Extract the [x, y] coordinate from the center of the cell holding the provided text.  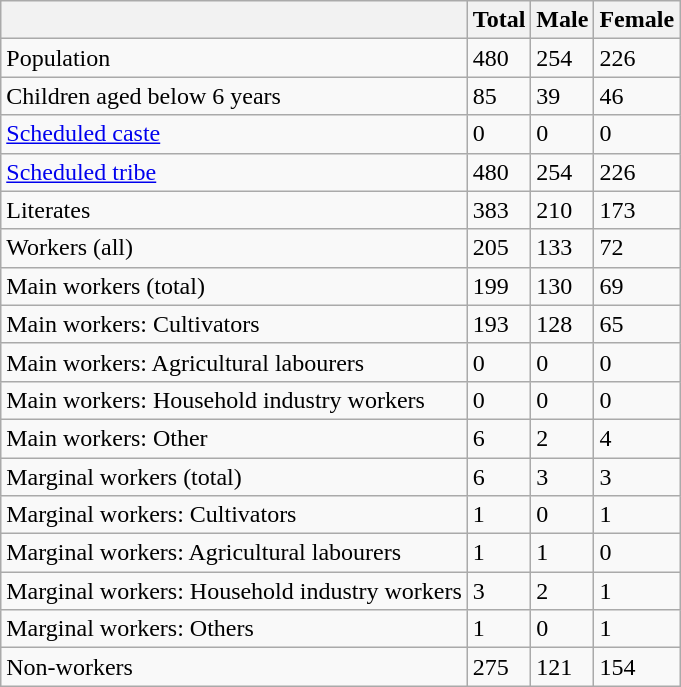
Scheduled tribe [234, 172]
Workers (all) [234, 248]
39 [562, 96]
130 [562, 286]
Literates [234, 210]
Population [234, 58]
154 [637, 667]
Non-workers [234, 667]
Marginal workers: Household industry workers [234, 591]
Children aged below 6 years [234, 96]
205 [499, 248]
Scheduled caste [234, 134]
Main workers (total) [234, 286]
4 [637, 438]
46 [637, 96]
Female [637, 20]
133 [562, 248]
Marginal workers (total) [234, 477]
193 [499, 324]
Main workers: Cultivators [234, 324]
Marginal workers: Agricultural labourers [234, 553]
Marginal workers: Cultivators [234, 515]
Male [562, 20]
72 [637, 248]
65 [637, 324]
85 [499, 96]
210 [562, 210]
199 [499, 286]
Main workers: Other [234, 438]
121 [562, 667]
173 [637, 210]
Main workers: Household industry workers [234, 400]
383 [499, 210]
275 [499, 667]
Total [499, 20]
69 [637, 286]
128 [562, 324]
Marginal workers: Others [234, 629]
Main workers: Agricultural labourers [234, 362]
